Provide the [x, y] coordinate of the cell's center where the given text is located.  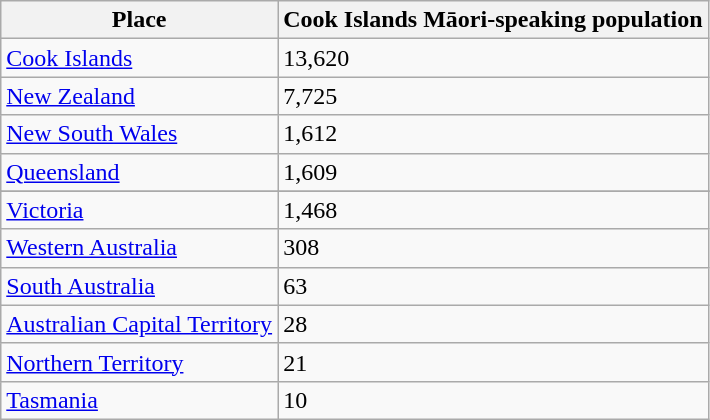
Western Australia [140, 248]
Cook Islands [140, 58]
South Australia [140, 286]
Tasmania [140, 400]
21 [494, 362]
10 [494, 400]
Place [140, 20]
1,468 [494, 210]
Victoria [140, 210]
Australian Capital Territory [140, 324]
Queensland [140, 172]
Northern Territory [140, 362]
63 [494, 286]
308 [494, 248]
7,725 [494, 96]
1,609 [494, 172]
New Zealand [140, 96]
Cook Islands Māori-speaking population [494, 20]
1,612 [494, 134]
13,620 [494, 58]
28 [494, 324]
New South Wales [140, 134]
